Pinpoint the cell where the given text exists, returning its (X, Y) midpoint coordinate. 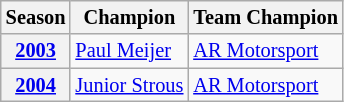
Junior Strous (129, 85)
Season (36, 17)
Paul Meijer (129, 51)
2004 (36, 85)
Team Champion (266, 17)
Champion (129, 17)
2003 (36, 51)
